Capture the cell that displays the provided text and extract its (x, y) central coordinate. 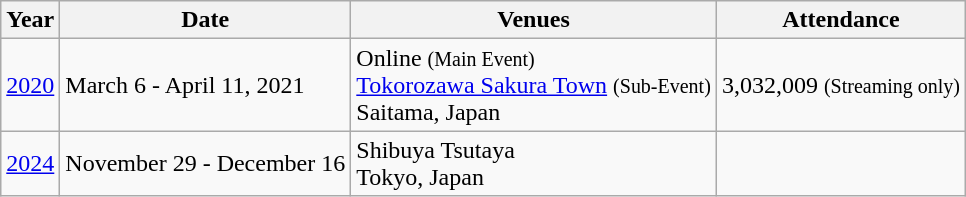
3,032,009 (Streaming only) (840, 85)
Online (Main Event)Tokorozawa Sakura Town (Sub-Event)Saitama, Japan (534, 85)
November 29 - December 16 (206, 164)
Venues (534, 20)
March 6 - April 11, 2021 (206, 85)
2020 (30, 85)
Shibuya TsutayaTokyo, Japan (534, 164)
2024 (30, 164)
Year (30, 20)
Attendance (840, 20)
Date (206, 20)
